Output the [X, Y] coordinate of the center of the cell containing the given text.  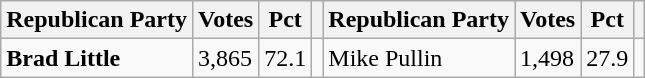
1,498 [548, 58]
27.9 [608, 58]
Brad Little [97, 58]
Mike Pullin [419, 58]
72.1 [286, 58]
3,865 [225, 58]
